Return the [X, Y] coordinate for the center point of the cell that contains the specified text.  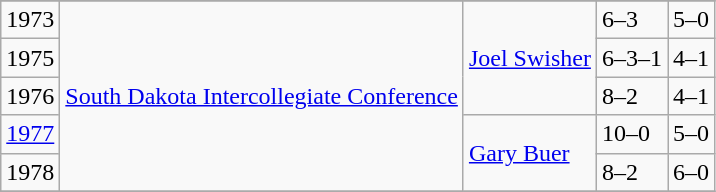
1973 [30, 20]
1976 [30, 96]
Gary Buer [530, 153]
Joel Swisher [530, 58]
1975 [30, 58]
6–0 [692, 172]
South Dakota Intercollegiate Conference [262, 96]
10–0 [632, 134]
1978 [30, 172]
1977 [30, 134]
6–3–1 [632, 58]
6–3 [632, 20]
